Find where the given text appears and provide that cell's center as [X, Y] coordinate. 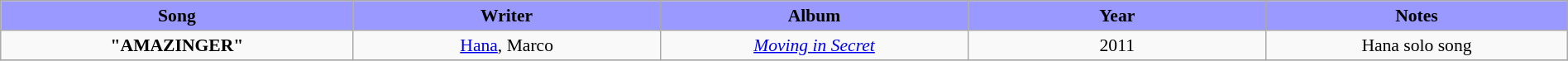
2011 [1117, 45]
"AMAZINGER" [177, 45]
Hana, Marco [506, 45]
Writer [506, 16]
Year [1117, 16]
Notes [1417, 16]
Hana solo song [1417, 45]
Song [177, 16]
Moving in Secret [814, 45]
Album [814, 16]
